For the text-containing cell, return its midpoint in (x, y) coordinate format. 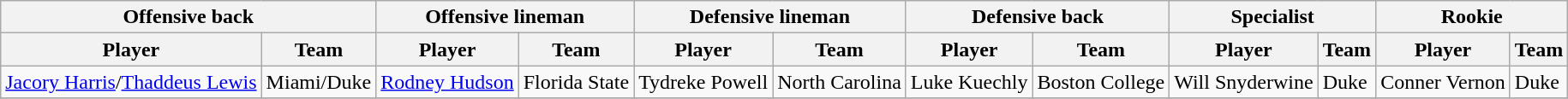
Will Snyderwine (1244, 82)
Offensive back (189, 17)
Defensive back (1037, 17)
Boston College (1101, 82)
Miami/Duke (319, 82)
Luke Kuechly (969, 82)
Defensive lineman (770, 17)
Rookie (1472, 17)
Offensive lineman (506, 17)
Specialist (1273, 17)
Jacory Harris/Thaddeus Lewis (131, 82)
North Carolina (840, 82)
Conner Vernon (1443, 82)
Tydreke Powell (703, 82)
Rodney Hudson (447, 82)
Florida State (576, 82)
